Extract the (x, y) coordinate from the center of the cell holding the provided text.  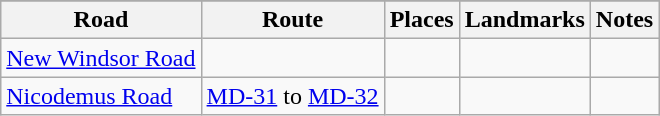
Road (101, 20)
Places (422, 20)
MD-31 to MD-32 (292, 96)
Nicodemus Road (101, 96)
Landmarks (524, 20)
Notes (624, 20)
New Windsor Road (101, 58)
Route (292, 20)
